Find where the given text appears and provide that cell's center as [x, y] coordinate. 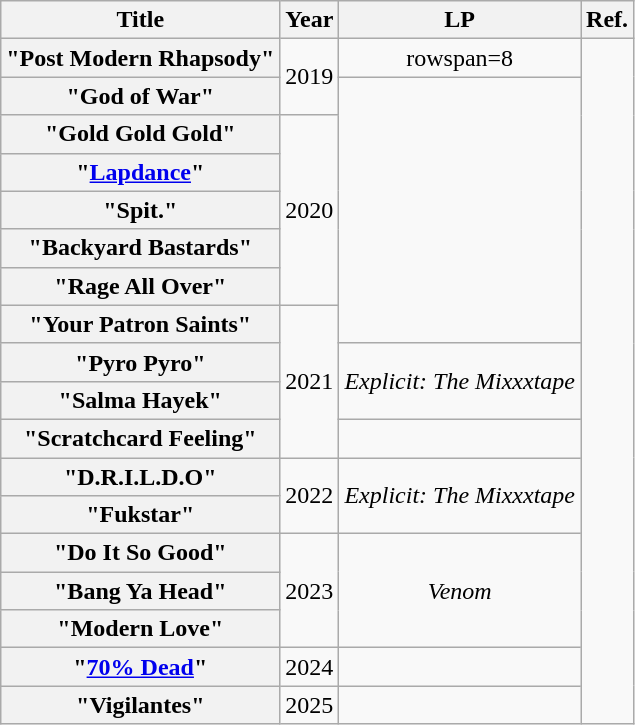
"Salma Hayek" [140, 400]
LP [460, 20]
"Bang Ya Head" [140, 591]
2024 [310, 667]
2019 [310, 77]
2022 [310, 496]
"Gold Gold Gold" [140, 134]
"Modern Love" [140, 629]
2020 [310, 210]
"Your Patron Saints" [140, 324]
"Spit." [140, 210]
"D.R.I.L.D.O" [140, 477]
"Scratchcard Feeling" [140, 438]
rowspan=8 [460, 58]
2025 [310, 705]
"Backyard Bastards" [140, 248]
"Rage All Over" [140, 286]
Year [310, 20]
"Lapdance" [140, 172]
Ref. [608, 20]
2021 [310, 381]
"Pyro Pyro" [140, 362]
"Post Modern Rhapsody" [140, 58]
"Fukstar" [140, 515]
"God of War" [140, 96]
"Do It So Good" [140, 553]
"Vigilantes" [140, 705]
Title [140, 20]
Venom [460, 591]
"70% Dead" [140, 667]
2023 [310, 591]
